Find where the given text appears and provide that cell's center as [X, Y] coordinate. 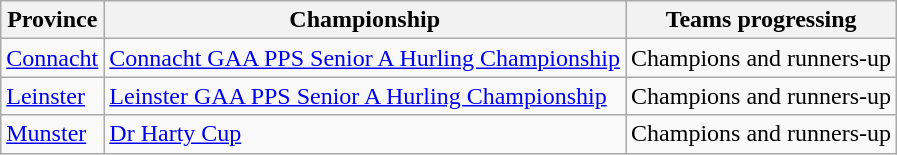
Leinster GAA PPS Senior A Hurling Championship [365, 96]
Province [52, 20]
Dr Harty Cup [365, 134]
Championship [365, 20]
Teams progressing [762, 20]
Leinster [52, 96]
Connacht GAA PPS Senior A Hurling Championship [365, 58]
Munster [52, 134]
Connacht [52, 58]
